Detect which cell encompasses the target text, then output its [X, Y] center coordinate. 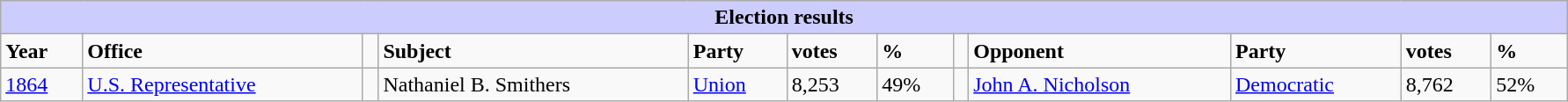
1864 [42, 84]
52% [1529, 84]
49% [915, 84]
Subject [533, 51]
Union [737, 84]
Democratic [1315, 84]
Nathaniel B. Smithers [533, 84]
Office [223, 51]
8,762 [1446, 84]
Opponent [1100, 51]
John A. Nicholson [1100, 84]
Year [42, 51]
Election results [785, 18]
8,253 [832, 84]
U.S. Representative [223, 84]
